Determine the (x, y) coordinate at the center of the cell enclosing the given text.  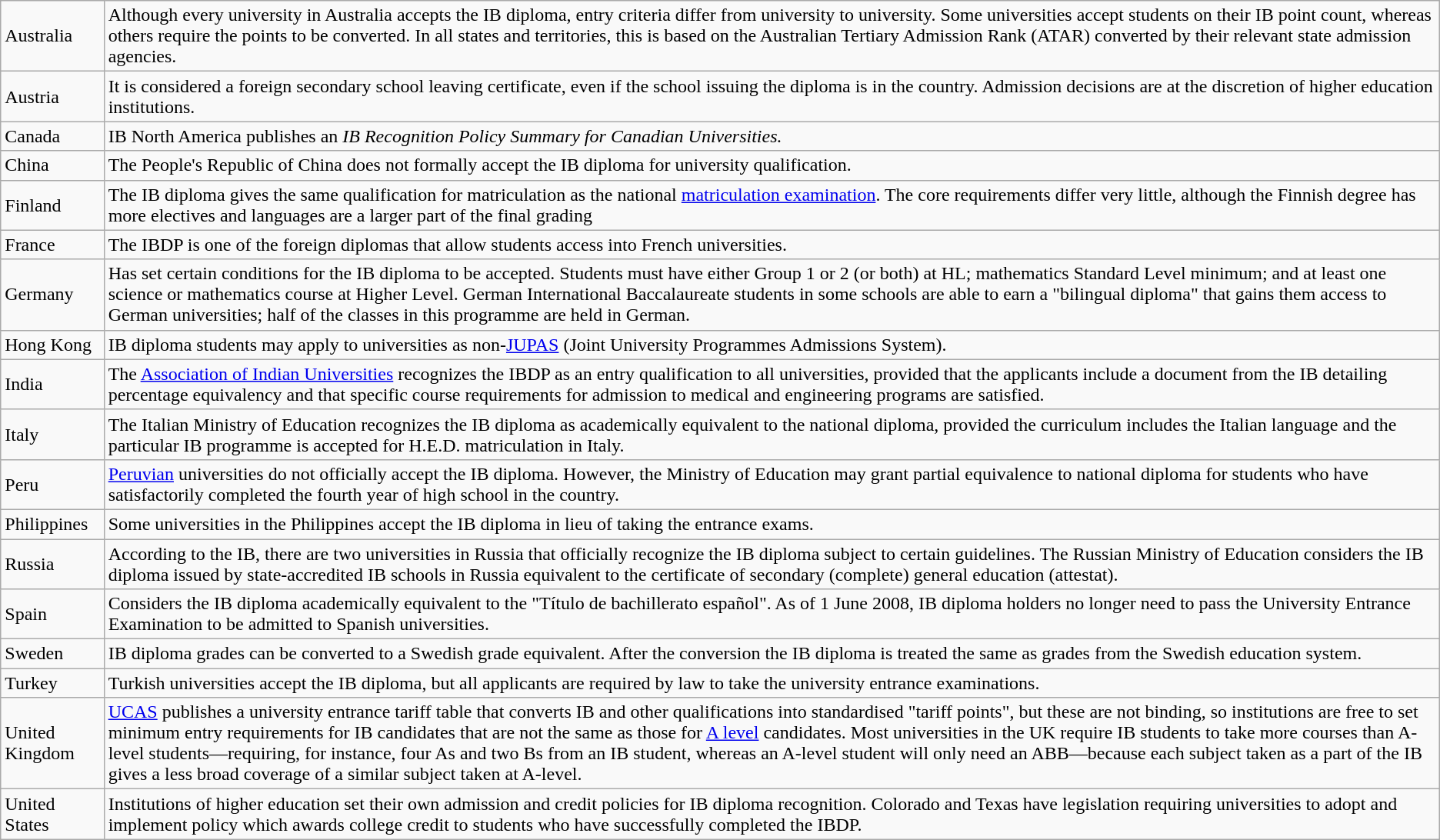
The IBDP is one of the foreign diplomas that allow students access into French universities. (772, 245)
India (52, 385)
Germany (52, 295)
China (52, 165)
Peru (52, 485)
IB diploma students may apply to universities as non-JUPAS (Joint University Programmes Admissions System). (772, 345)
United Kingdom (52, 743)
Austria (52, 97)
Philippines (52, 524)
The People's Republic of China does not formally accept the IB diploma for university qualification. (772, 165)
Hong Kong (52, 345)
France (52, 245)
Turkey (52, 683)
Canada (52, 136)
Turkish universities accept the IB diploma, but all applicants are required by law to take the university entrance examinations. (772, 683)
IB North America publishes an IB Recognition Policy Summary for Canadian Universities. (772, 136)
Australia (52, 36)
United States (52, 814)
Spain (52, 614)
Russia (52, 563)
Italy (52, 434)
Finland (52, 205)
Sweden (52, 654)
Some universities in the Philippines accept the IB diploma in lieu of taking the entrance exams. (772, 524)
